Find where the given text appears and provide that cell's center as [X, Y] coordinate. 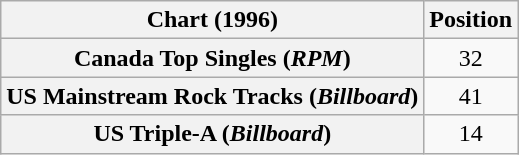
32 [471, 58]
US Triple-A (Billboard) [212, 134]
US Mainstream Rock Tracks (Billboard) [212, 96]
14 [471, 134]
Chart (1996) [212, 20]
Canada Top Singles (RPM) [212, 58]
41 [471, 96]
Position [471, 20]
